Identify which cell holds the provided text, then report its (x, y) central coordinate. 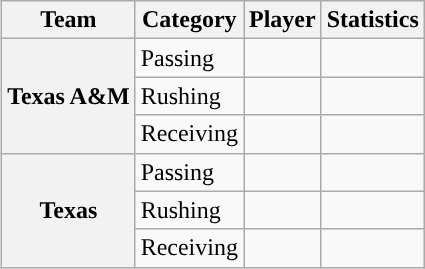
Texas A&M (69, 96)
Category (189, 20)
Team (69, 20)
Statistics (372, 20)
Player (283, 20)
Texas (69, 210)
